For the text-containing cell, return its midpoint in (X, Y) coordinate format. 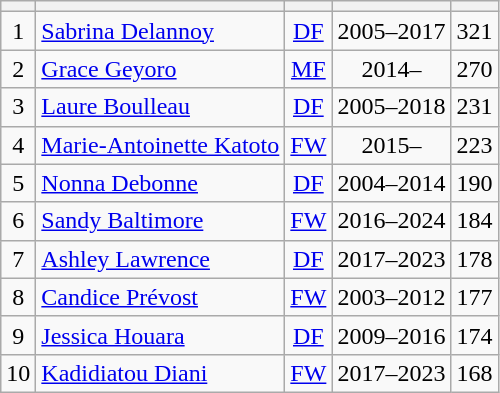
Jessica Houara (160, 335)
7 (18, 259)
2014– (392, 69)
2005–2017 (392, 31)
Ashley Lawrence (160, 259)
2003–2012 (392, 297)
321 (474, 31)
Grace Geyoro (160, 69)
Kadidiatou Diani (160, 373)
2009–2016 (392, 335)
Laure Boulleau (160, 107)
2005–2018 (392, 107)
184 (474, 221)
MF (308, 69)
Marie-Antoinette Katoto (160, 145)
2016–2024 (392, 221)
223 (474, 145)
10 (18, 373)
231 (474, 107)
Sandy Baltimore (160, 221)
1 (18, 31)
190 (474, 183)
6 (18, 221)
2004–2014 (392, 183)
177 (474, 297)
168 (474, 373)
Candice Prévost (160, 297)
4 (18, 145)
8 (18, 297)
178 (474, 259)
2 (18, 69)
3 (18, 107)
Sabrina Delannoy (160, 31)
174 (474, 335)
5 (18, 183)
2015– (392, 145)
9 (18, 335)
Nonna Debonne (160, 183)
270 (474, 69)
